Determine the (X, Y) coordinate at the center of the cell enclosing the given text.  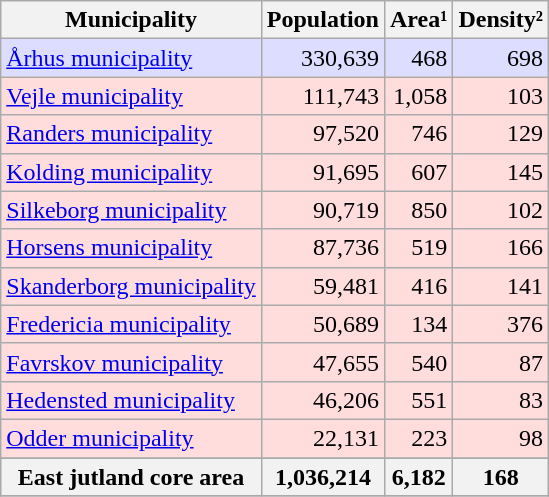
1,058 (418, 96)
Hedensted municipality (132, 400)
223 (418, 438)
1,036,214 (322, 477)
468 (418, 58)
98 (501, 438)
Density² (501, 20)
540 (418, 362)
50,689 (322, 324)
Skanderborg municipality (132, 286)
6,182 (418, 477)
Århus municipality (132, 58)
416 (418, 286)
Population (322, 20)
46,206 (322, 400)
134 (418, 324)
22,131 (322, 438)
91,695 (322, 172)
Horsens municipality (132, 248)
97,520 (322, 134)
83 (501, 400)
90,719 (322, 210)
East jutland core area (132, 477)
145 (501, 172)
103 (501, 96)
168 (501, 477)
Area¹ (418, 20)
746 (418, 134)
607 (418, 172)
129 (501, 134)
59,481 (322, 286)
Randers municipality (132, 134)
376 (501, 324)
Kolding municipality (132, 172)
166 (501, 248)
850 (418, 210)
519 (418, 248)
330,639 (322, 58)
87 (501, 362)
Odder municipality (132, 438)
Fredericia municipality (132, 324)
111,743 (322, 96)
Favrskov municipality (132, 362)
Municipality (132, 20)
551 (418, 400)
102 (501, 210)
Silkeborg municipality (132, 210)
Vejle municipality (132, 96)
698 (501, 58)
47,655 (322, 362)
141 (501, 286)
87,736 (322, 248)
